Locate the cell with the specified text and output its [x, y] center coordinate. 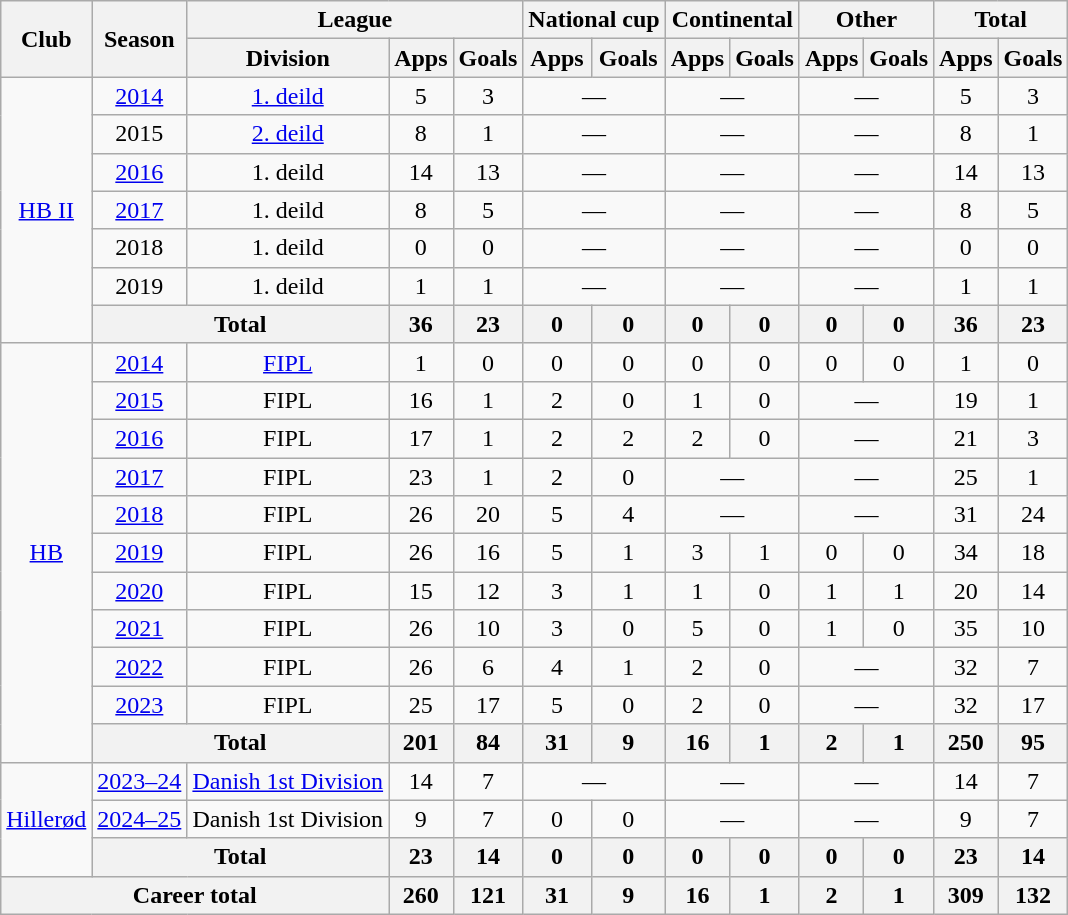
95 [1033, 743]
HB [46, 552]
15 [421, 591]
Hillerød [46, 819]
2022 [140, 667]
2021 [140, 629]
2020 [140, 591]
21 [966, 438]
35 [966, 629]
121 [488, 895]
132 [1033, 895]
12 [488, 591]
Season [140, 39]
2024–25 [140, 819]
Continental [732, 20]
84 [488, 743]
Other [866, 20]
League [355, 20]
260 [421, 895]
2023 [140, 705]
Club [46, 39]
Career total [195, 895]
6 [488, 667]
309 [966, 895]
Division [288, 58]
250 [966, 743]
24 [1033, 515]
2. deild [288, 134]
2023–24 [140, 781]
201 [421, 743]
34 [966, 553]
HB II [46, 210]
18 [1033, 553]
National cup [594, 20]
19 [966, 400]
